Return (X, Y) of the center of cell containing provided text 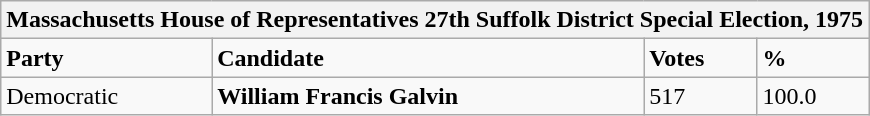
William Francis Galvin (428, 96)
Democratic (106, 96)
Candidate (428, 58)
Party (106, 58)
% (813, 58)
Massachusetts House of Representatives 27th Suffolk District Special Election, 1975 (435, 20)
Votes (700, 58)
517 (700, 96)
100.0 (813, 96)
